Find where the given text appears and provide that cell's center as (X, Y) coordinate. 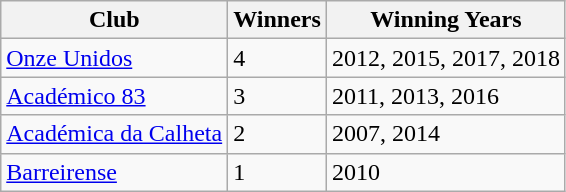
Winning Years (446, 20)
3 (278, 96)
Winners (278, 20)
4 (278, 58)
2011, 2013, 2016 (446, 96)
Club (114, 20)
Académico 83 (114, 96)
2010 (446, 172)
2007, 2014 (446, 134)
1 (278, 172)
2 (278, 134)
Onze Unidos (114, 58)
Barreirense (114, 172)
2012, 2015, 2017, 2018 (446, 58)
Académica da Calheta (114, 134)
